Search for the cell housing the specified text and yield its [X, Y] center coordinate. 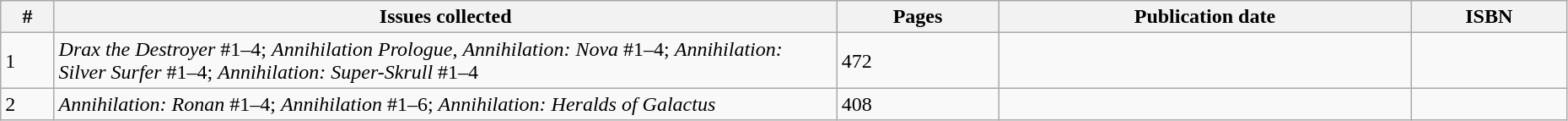
Publication date [1205, 17]
Drax the Destroyer #1–4; Annihilation Prologue, Annihilation: Nova #1–4; Annihilation: Silver Surfer #1–4; Annihilation: Super-Skrull #1–4 [445, 61]
# [27, 17]
Pages [918, 17]
408 [918, 104]
ISBN [1489, 17]
Issues collected [445, 17]
472 [918, 61]
1 [27, 61]
2 [27, 104]
Annihilation: Ronan #1–4; Annihilation #1–6; Annihilation: Heralds of Galactus [445, 104]
